Provide the [x, y] coordinate of the cell's center where the given text is located.  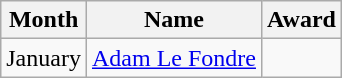
Adam Le Fondre [174, 58]
Month [44, 20]
January [44, 58]
Name [174, 20]
Award [301, 20]
